For the text-containing cell, return its midpoint in (X, Y) coordinate format. 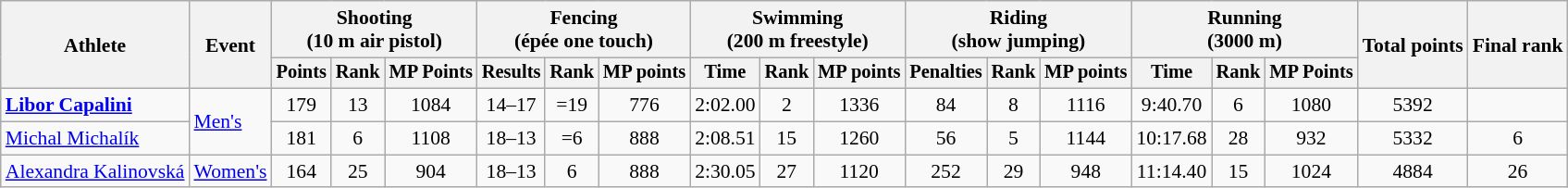
776 (644, 106)
Alexandra Kalinovská (95, 171)
1336 (858, 106)
=6 (572, 139)
2:30.05 (725, 171)
5392 (1414, 106)
14–17 (512, 106)
56 (945, 139)
13 (358, 106)
1084 (431, 106)
=19 (572, 106)
Men's (229, 122)
9:40.70 (1171, 106)
Points (302, 73)
84 (945, 106)
948 (1086, 171)
Athlete (95, 44)
164 (302, 171)
Libor Capalini (95, 106)
2 (787, 106)
Penalties (945, 73)
1260 (858, 139)
29 (1014, 171)
27 (787, 171)
25 (358, 171)
932 (1311, 139)
1024 (1311, 171)
181 (302, 139)
1108 (431, 139)
10:17.68 (1171, 139)
Michal Michalík (95, 139)
Running(3000 m) (1244, 30)
2:02.00 (725, 106)
Final rank (1518, 44)
Fencing(épée one touch) (584, 30)
2:08.51 (725, 139)
4884 (1414, 171)
Swimming(200 m freestyle) (797, 30)
28 (1239, 139)
8 (1014, 106)
179 (302, 106)
5 (1014, 139)
5332 (1414, 139)
904 (431, 171)
Total points (1414, 44)
26 (1518, 171)
Event (229, 44)
Shooting(10 m air pistol) (375, 30)
11:14.40 (1171, 171)
Results (512, 73)
Riding(show jumping) (1018, 30)
1120 (858, 171)
252 (945, 171)
1116 (1086, 106)
Women's (229, 171)
1144 (1086, 139)
1080 (1311, 106)
